Output the [x, y] coordinate of the center of the cell containing the given text.  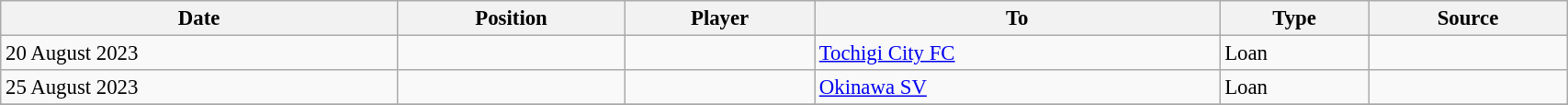
Position [511, 18]
25 August 2023 [199, 87]
Okinawa SV [1016, 87]
To [1016, 18]
Player [720, 18]
Type [1294, 18]
20 August 2023 [199, 53]
Date [199, 18]
Tochigi City FC [1016, 53]
Source [1468, 18]
